Detect which cell encompasses the target text, then output its (X, Y) center coordinate. 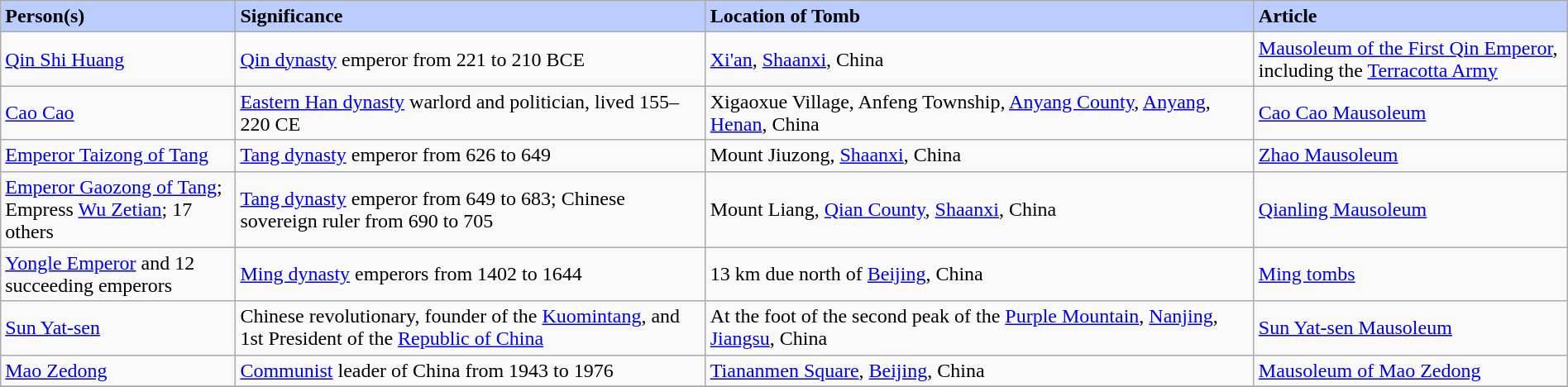
Mount Liang, Qian County, Shaanxi, China (979, 209)
Tiananmen Square, Beijing, China (979, 370)
At the foot of the second peak of the Purple Mountain, Nanjing, Jiangsu, China (979, 327)
Sun Yat-sen (118, 327)
Qin Shi Huang (118, 60)
Person(s) (118, 17)
Mausoleum of Mao Zedong (1411, 370)
Cao Cao Mausoleum (1411, 112)
13 km due north of Beijing, China (979, 275)
Cao Cao (118, 112)
Ming dynasty emperors from 1402 to 1644 (471, 275)
Communist leader of China from 1943 to 1976 (471, 370)
Qin dynasty emperor from 221 to 210 BCE (471, 60)
Ming tombs (1411, 275)
Tang dynasty emperor from 626 to 649 (471, 155)
Mao Zedong (118, 370)
Yongle Emperor and 12 succeeding emperors (118, 275)
Qianling Mausoleum (1411, 209)
Emperor Gaozong of Tang; Empress Wu Zetian; 17 others (118, 209)
Article (1411, 17)
Chinese revolutionary, founder of the Kuomintang, and 1st President of the Republic of China (471, 327)
Mount Jiuzong, Shaanxi, China (979, 155)
Emperor Taizong of Tang (118, 155)
Mausoleum of the First Qin Emperor, including the Terracotta Army (1411, 60)
Xigaoxue Village, Anfeng Township, Anyang County, Anyang, Henan, China (979, 112)
Eastern Han dynasty warlord and politician, lived 155–220 CE (471, 112)
Sun Yat-sen Mausoleum (1411, 327)
Tang dynasty emperor from 649 to 683; Chinese sovereign ruler from 690 to 705 (471, 209)
Zhao Mausoleum (1411, 155)
Significance (471, 17)
Xi'an, Shaanxi, China (979, 60)
Location of Tomb (979, 17)
